Find where the given text appears and provide that cell's center as (x, y) coordinate. 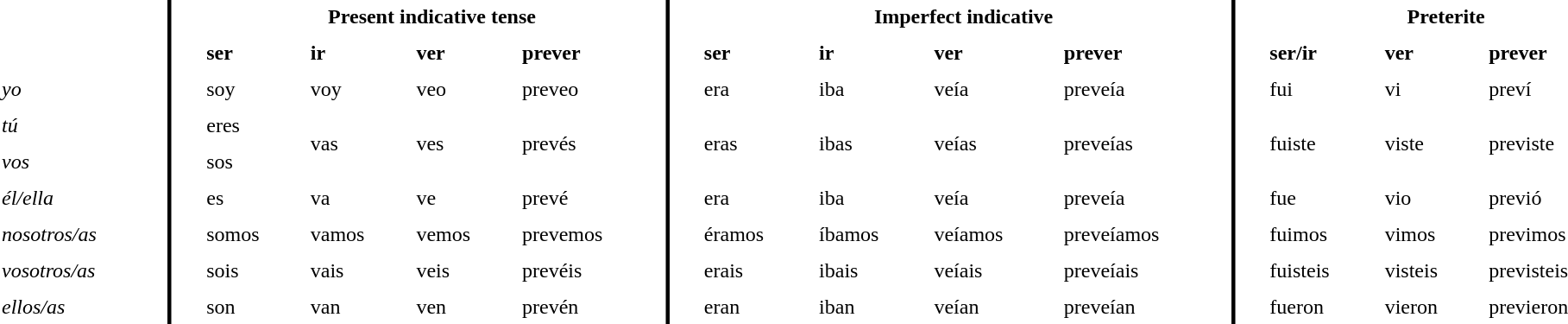
iban (870, 308)
fueron (1320, 308)
visteis (1431, 271)
fue (1320, 199)
veo (463, 90)
fuimos (1320, 235)
preveo (590, 90)
vas (357, 143)
prevés (590, 143)
viste (1431, 143)
eres (252, 126)
soy (252, 90)
voy (357, 90)
preveían (1143, 308)
veíais (992, 271)
prevemos (590, 235)
fuiste (1320, 143)
vemos (463, 235)
ves (463, 143)
veían (992, 308)
preveíamos (1143, 235)
eras (755, 143)
vieron (1431, 308)
fui (1320, 90)
va (357, 199)
veis (463, 271)
fuisteis (1320, 271)
ve (463, 199)
es (252, 199)
vimos (1431, 235)
ven (463, 308)
éramos (755, 235)
veíamos (992, 235)
ibais (870, 271)
eran (755, 308)
ser/ir (1320, 54)
sois (252, 271)
veías (992, 143)
ibas (870, 143)
preveías (1143, 143)
vamos (357, 235)
vio (1431, 199)
erais (755, 271)
prevén (590, 308)
somos (252, 235)
Present indicative tense (431, 17)
Imperfect indicative (963, 17)
íbamos (870, 235)
prevé (590, 199)
vais (357, 271)
sos (252, 162)
vi (1431, 90)
prevéis (590, 271)
son (252, 308)
van (357, 308)
preveíais (1143, 271)
